Return [x, y] of the center of cell containing provided text 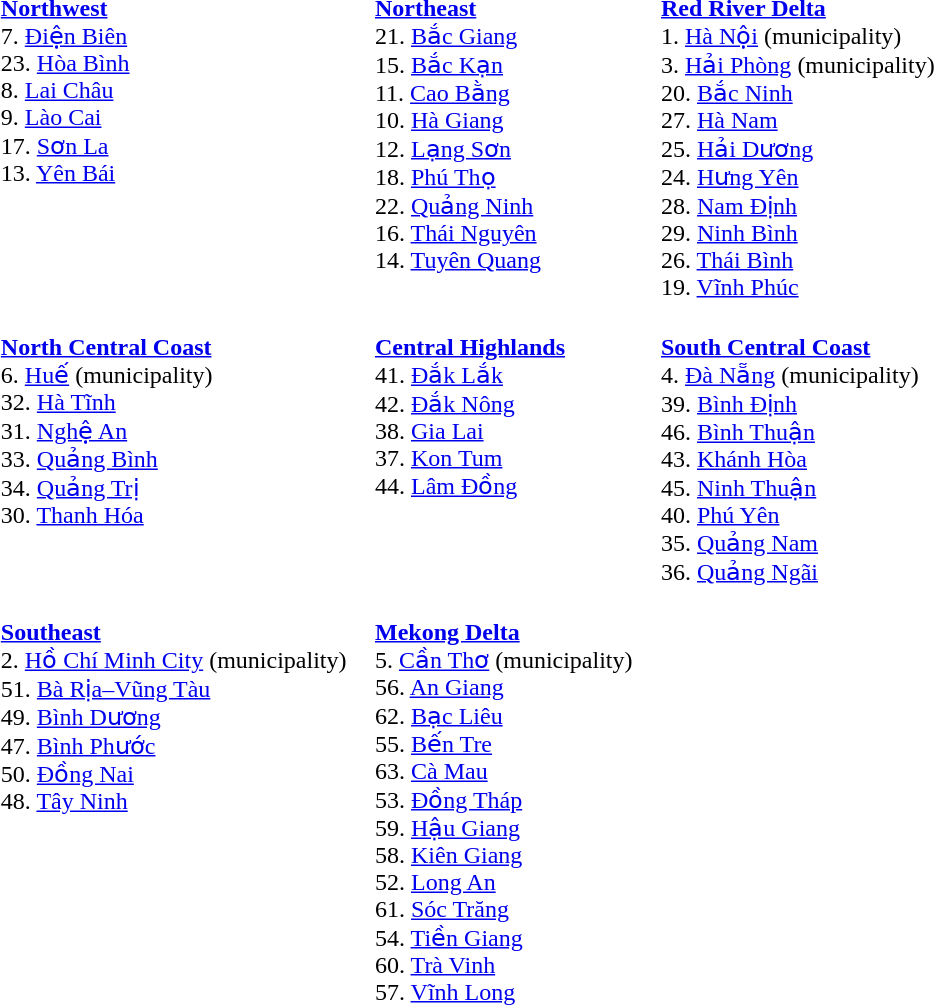
Central Highlands41. Đắk Lắk 42. Đắk Nông 38. Gia Lai 37. Kon Tum 44. Lâm Đồng [514, 446]
